Determine the (x, y) coordinate at the center of the cell enclosing the given text.  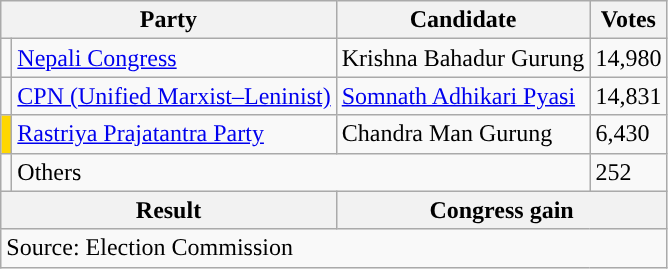
Rastriya Prajatantra Party (174, 134)
6,430 (628, 134)
Others (301, 172)
Krishna Bahadur Gurung (463, 58)
252 (628, 172)
Party (168, 20)
Congress gain (502, 210)
14,831 (628, 96)
Somnath Adhikari Pyasi (463, 96)
Source: Election Commission (334, 248)
Candidate (463, 20)
Result (168, 210)
Nepali Congress (174, 58)
Chandra Man Gurung (463, 134)
14,980 (628, 58)
Votes (628, 20)
CPN (Unified Marxist–Leninist) (174, 96)
